Locate the cell with the specified text and output its [x, y] center coordinate. 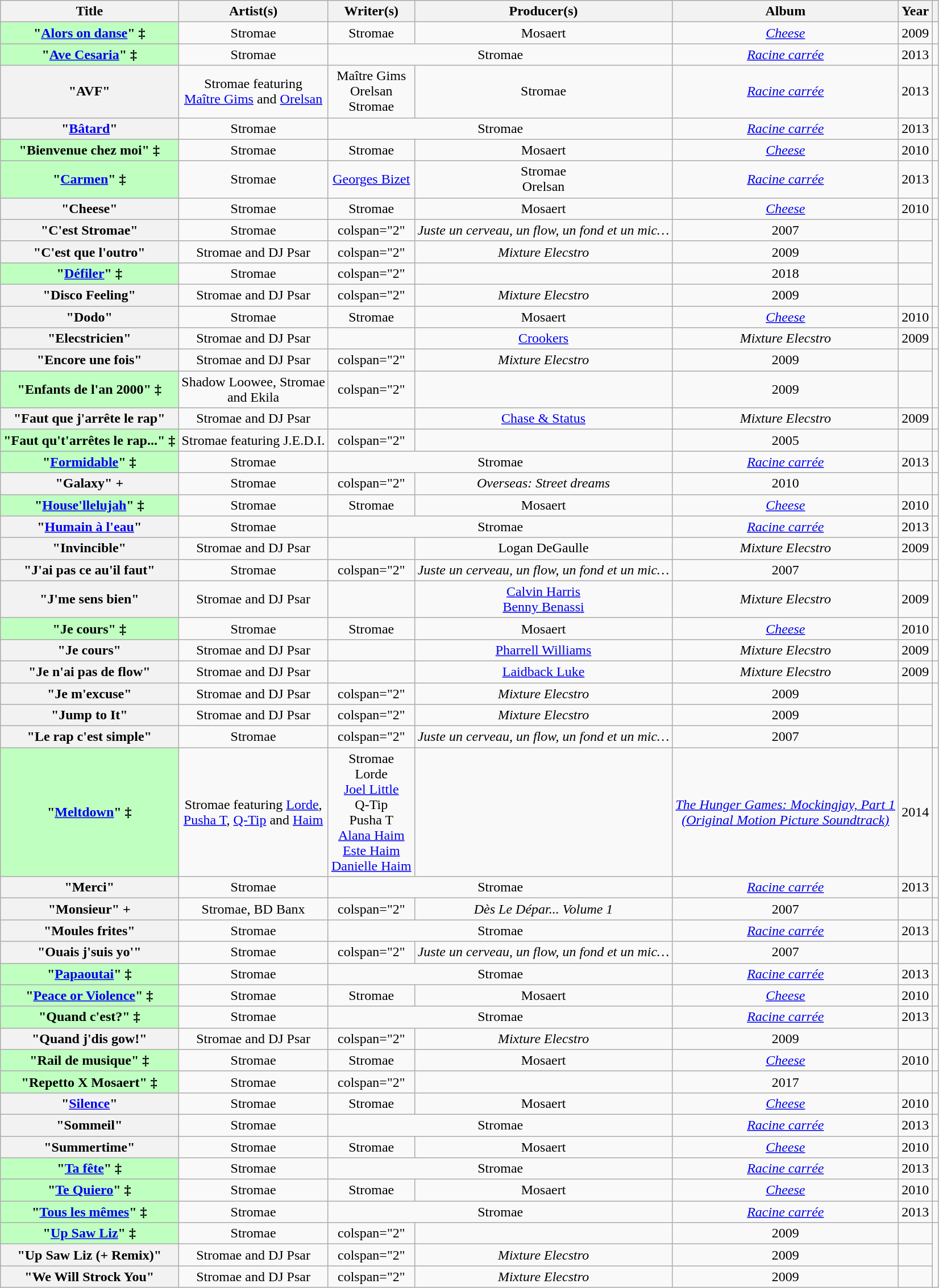
Artist(s) [254, 11]
"Repetto X Mosaert" ‡ [90, 1082]
"Meltdown" ‡ [90, 812]
"Up Saw Liz" ‡ [90, 1233]
"Je cours" [90, 650]
"Moules frites" [90, 931]
"Disco Feeling" [90, 295]
"Carmen" ‡ [90, 180]
"Je cours" ‡ [90, 628]
"Jump to It" [90, 715]
Stromae featuring Lorde,Pusha T, Q-Tip and Haim [254, 812]
Stromae, BD Banx [254, 909]
StromaeOrelsan [543, 180]
2005 [786, 440]
"Monsieur" + [90, 909]
"Invincible" [90, 548]
Writer(s) [371, 11]
"Peace or Violence" ‡ [90, 995]
Logan DeGaulle [543, 548]
"Enfants de l'an 2000" ‡ [90, 390]
"Je n'ai pas de flow" [90, 672]
"C'est Stromae" [90, 230]
"Papaoutai" ‡ [90, 974]
"Elecstricien" [90, 339]
"Défiler" ‡ [90, 273]
Shadow Loowee, Stromaeand Ekila [254, 390]
Laidback Luke [543, 672]
Producer(s) [543, 11]
2018 [786, 273]
"Cheese" [90, 209]
"Faut que j'arrête le rap" [90, 419]
Maître GimsOrelsanStromae [371, 91]
"Te Quiero" ‡ [90, 1190]
"Summertime" [90, 1147]
Calvin HarrisBenny Benassi [543, 599]
Georges Bizet [371, 180]
"Je m'excuse" [90, 694]
"C'est que l'outro" [90, 252]
Stromae featuring J.E.D.I. [254, 440]
StromaeLordeJoel LittleQ-TipPusha TAlana HaimEste HaimDanielle Haim [371, 812]
2014 [915, 812]
Pharrell Williams [543, 650]
"Bienvenue chez moi" ‡ [90, 150]
"Silence" [90, 1103]
"Quand c'est?" ‡ [90, 1017]
Stromae featuringMaître Gims and Orelsan [254, 91]
"Sommeil" [90, 1125]
Dès Le Dépar... Volume 1 [543, 909]
"Bâtard" [90, 128]
"House'llelujah" ‡ [90, 505]
"AVF" [90, 91]
"Galaxy" + [90, 483]
"Tous les mêmes" ‡ [90, 1212]
Album [786, 11]
"Rail de musique" ‡ [90, 1060]
Chase & Status [543, 419]
Year [915, 11]
"Ave Cesaria" ‡ [90, 55]
Title [90, 11]
"Le rap c'est simple" [90, 737]
2017 [786, 1082]
Crookers [543, 339]
"J'ai pas ce au'il faut" [90, 570]
"Merci" [90, 887]
Overseas: Street dreams [543, 483]
"Formidable" ‡ [90, 462]
The Hunger Games: Mockingjay, Part 1(Original Motion Picture Soundtrack) [786, 812]
"Alors on danse" ‡ [90, 33]
"Encore une fois" [90, 360]
"Humain à l'eau" [90, 527]
"Dodo" [90, 316]
"We Will Strock You" [90, 1277]
"Up Saw Liz (+ Remix)" [90, 1255]
"Ouais j'suis yo'" [90, 952]
"Faut qu't'arrêtes le rap..." ‡ [90, 440]
"J'me sens bien" [90, 599]
"Quand j'dis gow!" [90, 1039]
"Ta fête" ‡ [90, 1169]
